Extract the (X, Y) coordinate from the center of the cell holding the provided text.  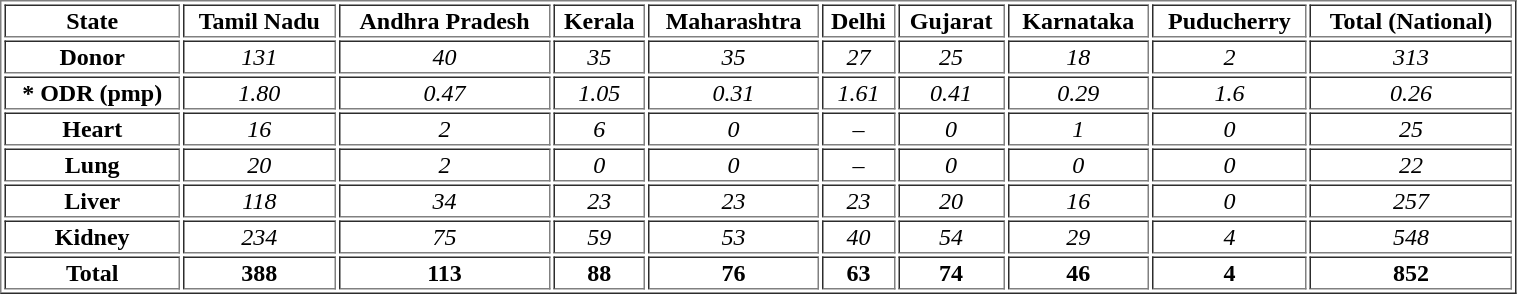
1 (1078, 128)
Total (National) (1412, 20)
234 (260, 236)
46 (1078, 272)
257 (1412, 200)
53 (734, 236)
74 (952, 272)
0.31 (734, 92)
76 (734, 272)
0.41 (952, 92)
0.47 (445, 92)
Kerala (599, 20)
18 (1078, 56)
548 (1412, 236)
Donor (92, 56)
State (92, 20)
0.26 (1412, 92)
34 (445, 200)
27 (858, 56)
313 (1412, 56)
113 (445, 272)
388 (260, 272)
88 (599, 272)
29 (1078, 236)
6 (599, 128)
1.80 (260, 92)
* ODR (pmp) (92, 92)
Lung (92, 164)
Andhra Pradesh (445, 20)
Liver (92, 200)
1.6 (1230, 92)
Heart (92, 128)
Puducherry (1230, 20)
Tamil Nadu (260, 20)
118 (260, 200)
131 (260, 56)
Kidney (92, 236)
Gujarat (952, 20)
Total (92, 272)
1.61 (858, 92)
Maharashtra (734, 20)
59 (599, 236)
852 (1412, 272)
Delhi (858, 20)
1.05 (599, 92)
75 (445, 236)
22 (1412, 164)
63 (858, 272)
54 (952, 236)
Karnataka (1078, 20)
0.29 (1078, 92)
